Detect which cell encompasses the target text, then output its [x, y] center coordinate. 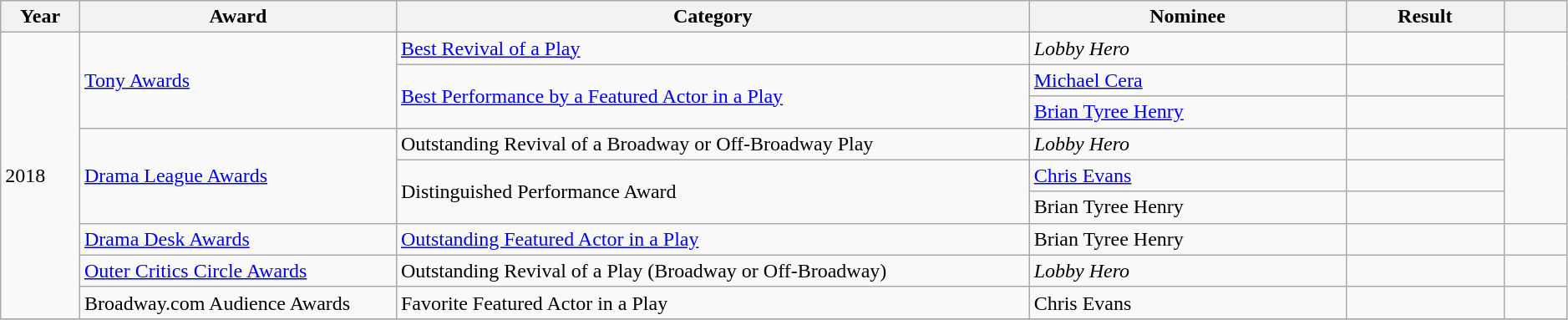
Distinguished Performance Award [713, 191]
Drama Desk Awards [237, 239]
Category [713, 17]
Outstanding Featured Actor in a Play [713, 239]
Nominee [1188, 17]
Outstanding Revival of a Play (Broadway or Off-Broadway) [713, 271]
Best Revival of a Play [713, 48]
Award [237, 17]
Result [1425, 17]
2018 [40, 175]
Year [40, 17]
Outer Critics Circle Awards [237, 271]
Best Performance by a Featured Actor in a Play [713, 96]
Broadway.com Audience Awards [237, 302]
Outstanding Revival of a Broadway or Off-Broadway Play [713, 144]
Tony Awards [237, 80]
Favorite Featured Actor in a Play [713, 302]
Michael Cera [1188, 80]
Drama League Awards [237, 175]
